Pinpoint the cell where the given text exists, returning its [X, Y] midpoint coordinate. 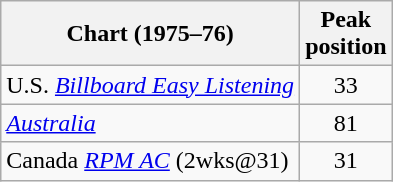
Australia [150, 123]
31 [346, 161]
Canada RPM AC (2wks@31) [150, 161]
Chart (1975–76) [150, 34]
Peakposition [346, 34]
U.S. Billboard Easy Listening [150, 85]
33 [346, 85]
81 [346, 123]
